From the cell containing the given text, extract its center point as [X, Y] coordinate. 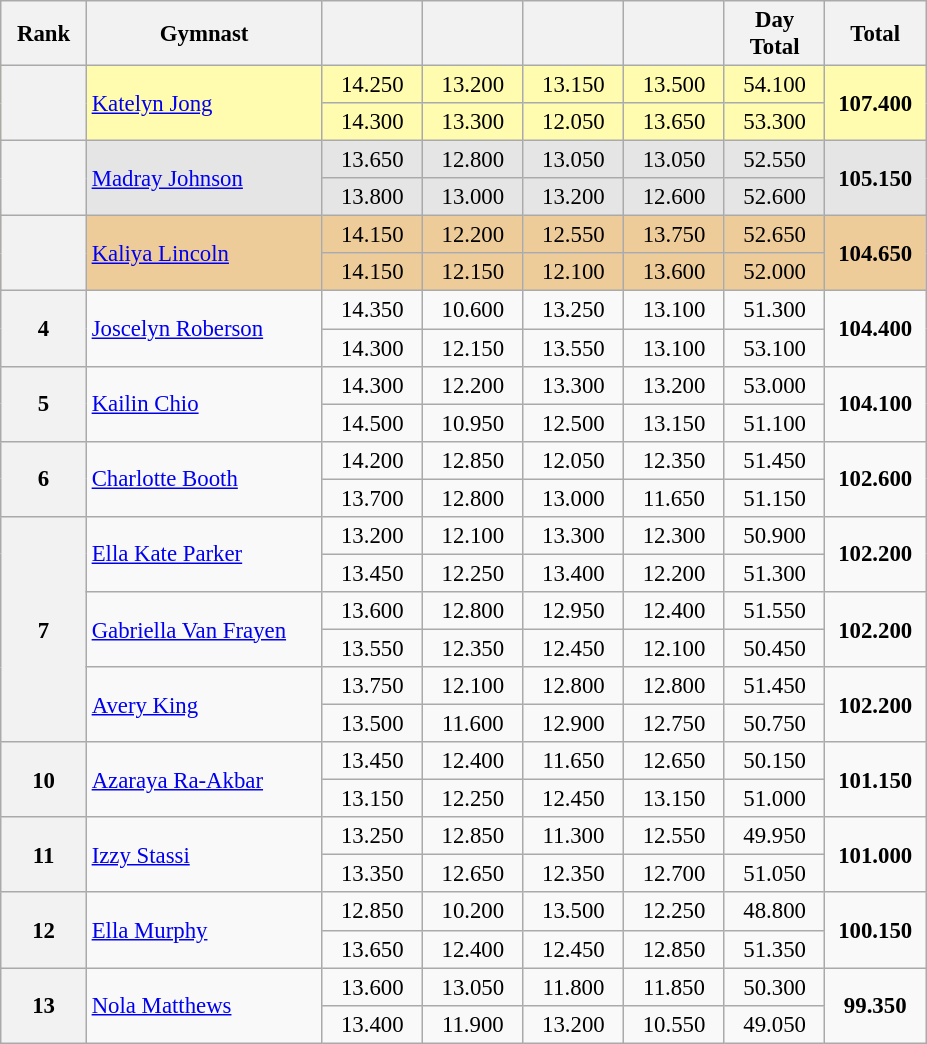
7 [44, 630]
4 [44, 328]
51.150 [774, 498]
100.150 [876, 930]
101.000 [876, 854]
11.900 [474, 1024]
Charlotte Booth [204, 478]
50.750 [774, 724]
Madray Johnson [204, 178]
Joscelyn Roberson [204, 328]
5 [44, 404]
50.300 [774, 987]
14.250 [372, 85]
49.950 [774, 836]
Izzy Stassi [204, 854]
Kaliya Lincoln [204, 254]
Day Total [774, 34]
11.850 [674, 987]
Ella Murphy [204, 930]
14.200 [372, 460]
Azaraya Ra-Akbar [204, 780]
52.550 [774, 160]
102.600 [876, 478]
11.600 [474, 724]
12.300 [674, 536]
51.000 [774, 799]
10.550 [674, 1024]
52.000 [774, 273]
10.600 [474, 310]
104.650 [876, 254]
Gabriella Van Frayen [204, 630]
12.700 [674, 874]
52.600 [774, 197]
48.800 [774, 912]
51.550 [774, 611]
104.400 [876, 328]
12.900 [574, 724]
53.100 [774, 348]
10.200 [474, 912]
10 [44, 780]
Avery King [204, 704]
99.350 [876, 1006]
Katelyn Jong [204, 104]
6 [44, 478]
10.950 [474, 423]
51.350 [774, 949]
50.150 [774, 761]
12.750 [674, 724]
13.800 [372, 197]
50.900 [774, 536]
Ella Kate Parker [204, 554]
54.100 [774, 85]
12.950 [574, 611]
11.300 [574, 836]
13 [44, 1006]
107.400 [876, 104]
13.350 [372, 874]
12.500 [574, 423]
53.000 [774, 385]
11.800 [574, 987]
53.300 [774, 122]
12 [44, 930]
105.150 [876, 178]
49.050 [774, 1024]
14.350 [372, 310]
14.500 [372, 423]
101.150 [876, 780]
51.100 [774, 423]
Rank [44, 34]
104.100 [876, 404]
50.450 [774, 648]
Nola Matthews [204, 1006]
Total [876, 34]
11 [44, 854]
51.050 [774, 874]
13.700 [372, 498]
52.650 [774, 235]
Kailin Chio [204, 404]
12.600 [674, 197]
Gymnast [204, 34]
